Determine the [x, y] coordinate at the center of the cell enclosing the given text.  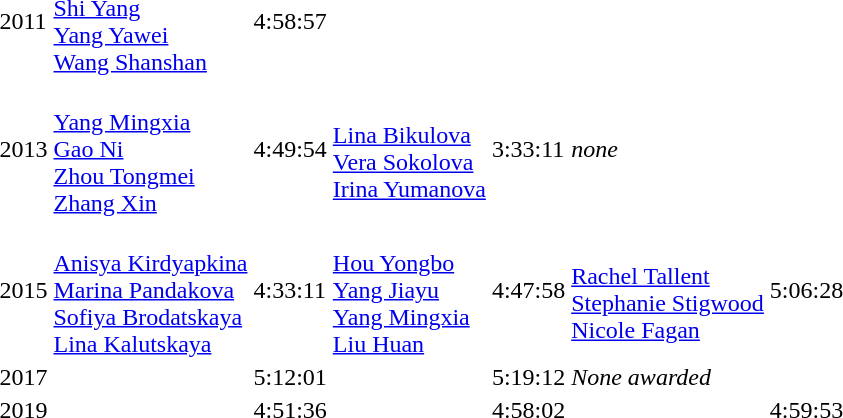
4:33:11 [290, 290]
Hou YongboYang JiayuYang MingxiaLiu Huan [409, 290]
5:19:12 [528, 377]
Rachel TallentStephanie StigwoodNicole Fagan [668, 290]
5:12:01 [290, 377]
4:47:58 [528, 290]
Anisya KirdyapkinaMarina PandakovaSofiya BrodatskayaLina Kalutskaya [150, 290]
Lina BikulovaVera SokolovaIrina Yumanova [409, 149]
4:49:54 [290, 149]
3:33:11 [528, 149]
Yang MingxiaGao NiZhou TongmeiZhang Xin [150, 149]
